Determine the (X, Y) coordinate at the center of the cell enclosing the given text.  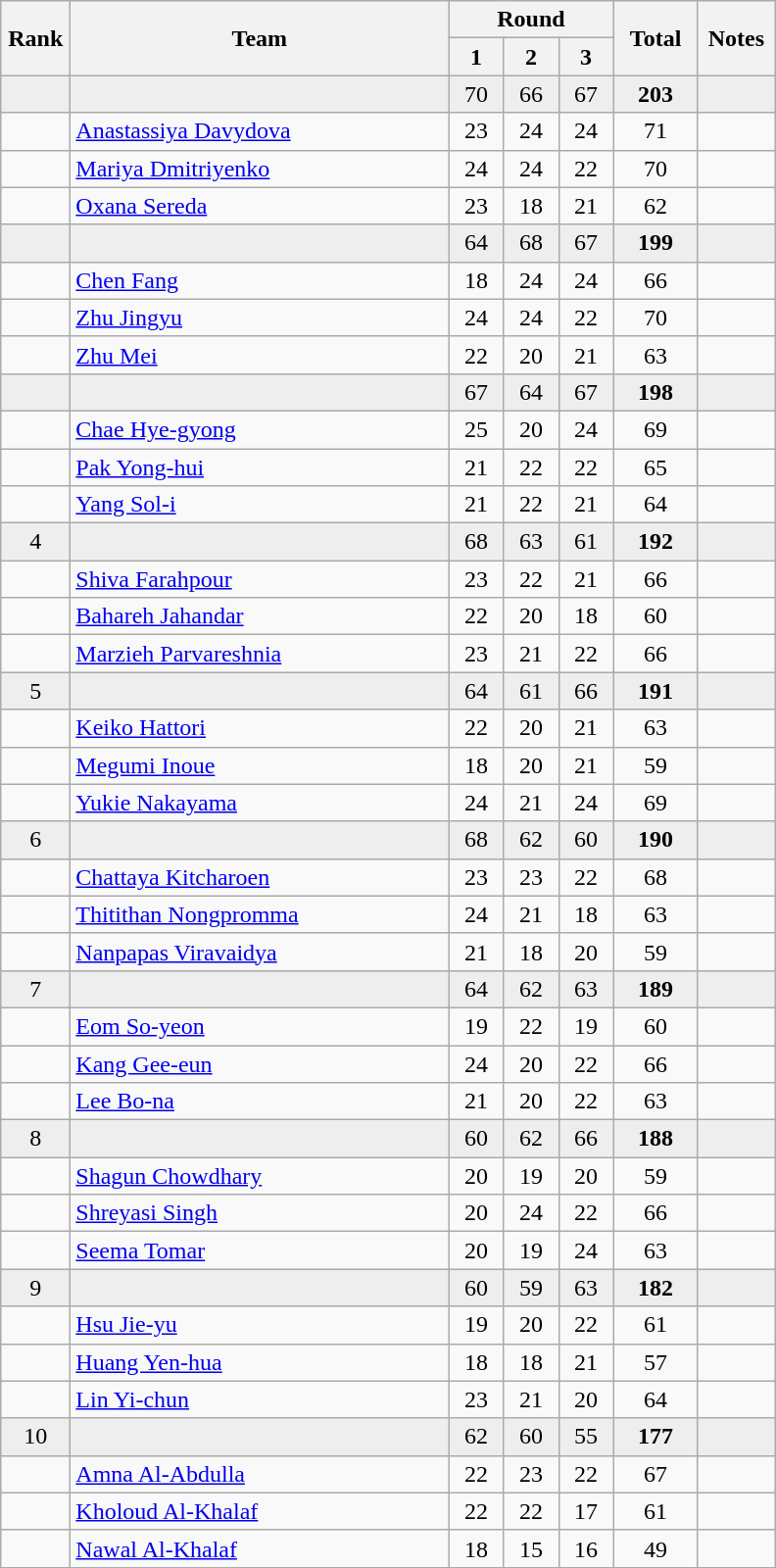
Huang Yen-hua (260, 1362)
203 (655, 94)
Anastassiya Davydova (260, 131)
16 (586, 1548)
Marzieh Parvareshnia (260, 654)
Shiva Farahpour (260, 579)
Nawal Al-Khalaf (260, 1548)
Nanpapas Viravaidya (260, 952)
49 (655, 1548)
15 (531, 1548)
1 (476, 57)
57 (655, 1362)
191 (655, 691)
Yukie Nakayama (260, 803)
182 (655, 1288)
177 (655, 1437)
Megumi Inoue (260, 765)
3 (586, 57)
Bahareh Jahandar (260, 616)
5 (35, 691)
Team (260, 38)
Chattaya Kitcharoen (260, 877)
Rank (35, 38)
8 (35, 1139)
Round (531, 20)
Lee Bo-na (260, 1102)
189 (655, 989)
Zhu Mei (260, 355)
Seema Tomar (260, 1250)
Shagun Chowdhary (260, 1176)
Keiko Hattori (260, 728)
192 (655, 542)
Pak Yong-hui (260, 467)
7 (35, 989)
17 (586, 1511)
Notes (737, 38)
188 (655, 1139)
Oxana Sereda (260, 206)
6 (35, 840)
Thitithan Nongpromma (260, 914)
25 (476, 429)
199 (655, 243)
Zhu Jingyu (260, 318)
4 (35, 542)
Mariya Dmitriyenko (260, 169)
190 (655, 840)
Total (655, 38)
Amna Al-Abdulla (260, 1474)
Yang Sol-i (260, 505)
Shreyasi Singh (260, 1213)
9 (35, 1288)
Lin Yi-chun (260, 1399)
Chae Hye-gyong (260, 429)
Eom So-yeon (260, 1026)
Kholoud Al-Khalaf (260, 1511)
55 (586, 1437)
Hsu Jie-yu (260, 1325)
65 (655, 467)
2 (531, 57)
Kang Gee-eun (260, 1063)
10 (35, 1437)
Chen Fang (260, 280)
71 (655, 131)
198 (655, 392)
